Scan for the cell matching the given text and deliver its (x, y) coordinate at center. 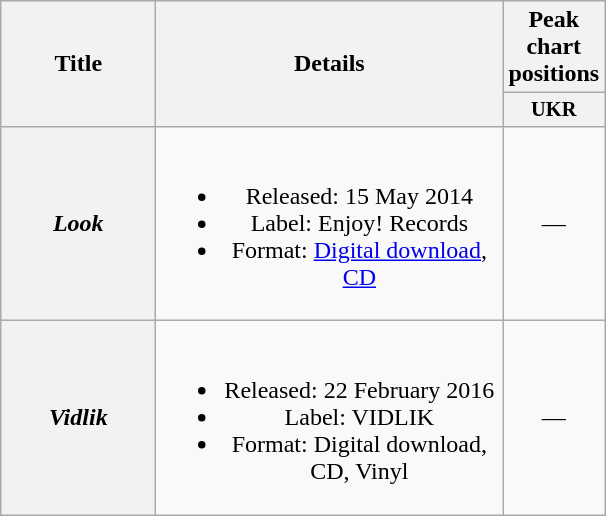
Look (78, 223)
Peak chart positions (554, 47)
Released: 15 May 2014Label: Enjoy! RecordsFormat: Digital download, CD (330, 223)
Title (78, 64)
Vidlik (78, 418)
Released: 22 February 2016Label: VIDLIKFormat: Digital download, CD, Vinyl (330, 418)
UKR (554, 110)
Details (330, 64)
